Return the (x, y) coordinate for the center point of the cell that contains the specified text.  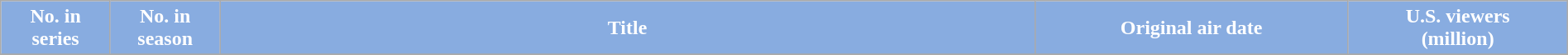
No. inseason (165, 28)
No. inseries (56, 28)
Title (627, 28)
Original air date (1191, 28)
U.S. viewers(million) (1457, 28)
